Find where the given text appears and provide that cell's center as [X, Y] coordinate. 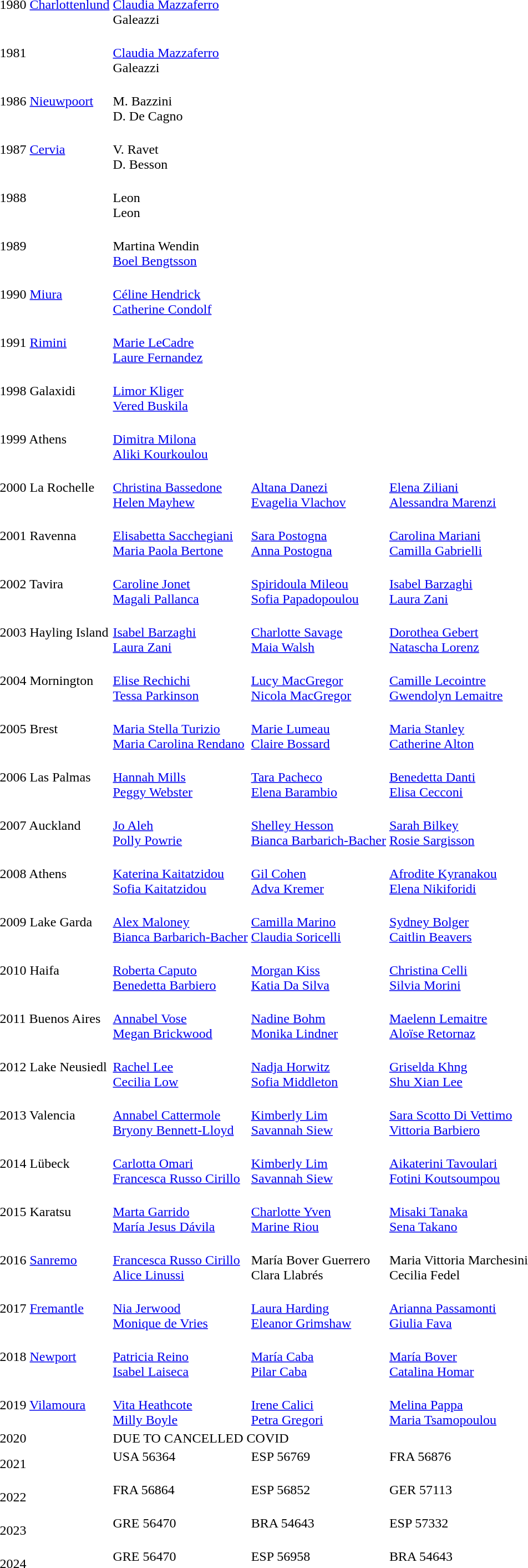
Claudia MazzaferroGaleazzi [180, 53]
Shelley HessonBianca Barbarich-Bacher [318, 825]
Katerina KaitatzidouSofia Kaitatzidou [180, 874]
Annabel CattermoleBryony Bennett-Lloyd [180, 1115]
Altana DaneziEvagelia Vlachov [318, 487]
Tara PachecoElena Barambio [318, 777]
Maria Stella TurizioMaria Carolina Rendano [180, 729]
Marie LumeauClaire Bossard [318, 729]
Céline HendrickCatherine Condolf [180, 294]
Marta GarridoMaría Jesus Dávila [180, 1212]
Irene CaliciPetra Gregori [318, 1405]
Dimitra MilonaAliki Kourkoulou [180, 439]
Roberta CaputoBenedetta Barbiero [180, 970]
Jo AlehPolly Powrie [180, 825]
ESP 56769 [318, 1464]
Christina BassedoneHelen Mayhew [180, 487]
Gil CohenAdva Kremer [318, 874]
Patricia ReinoIsabel Laiseca [180, 1357]
Elisabetta SacchegianiMaria Paola Bertone [180, 536]
Francesca Russo CirilloAlice Linussi [180, 1260]
Vita HeathcoteMilly Boyle [180, 1405]
Nia JerwoodMonique de Vries [180, 1308]
GRE 56470 [180, 1531]
Rachel LeeCecilia Low [180, 1067]
Alex MaloneyBianca Barbarich-Bacher [180, 922]
Carlotta OmariFrancesca Russo Cirillo [180, 1163]
Nadja HorwitzSofia Middleton [318, 1067]
Spiridoula MileouSofia Papadopoulou [318, 584]
USA 56364 [180, 1464]
Morgan KissKatia Da Silva [318, 970]
V. RavetD. Besson [180, 149]
Caroline JonetMagali Pallanca [180, 584]
Laura HardingEleanor Grimshaw [318, 1308]
Nadine BohmMonika Lindner [318, 1019]
Martina WendinBoel Bengtsson [180, 246]
Marie LeCadreLaure Fernandez [180, 342]
Hannah MillsPeggy Webster [180, 777]
Sara PostognaAnna Postogna [318, 536]
María Bover GuerreroClara Llabrés [318, 1260]
FRA 56864 [180, 1498]
LeonLeon [180, 198]
Charlotte YvenMarine Riou [318, 1212]
María CabaPilar Caba [318, 1357]
Annabel VoseMegan Brickwood [180, 1019]
Lucy MacGregorNicola MacGregor [318, 680]
Limor KligerVered Buskila [180, 391]
M. BazziniD. De Cagno [180, 101]
Elise RechichiTessa Parkinson [180, 680]
BRA 54643 [318, 1531]
Camilla MarinoClaudia Soricelli [318, 922]
Charlotte SavageMaia Walsh [318, 632]
ESP 56852 [318, 1498]
Isabel BarzaghiLaura Zani [180, 632]
